Locate the cell with the specified text and output its [x, y] center coordinate. 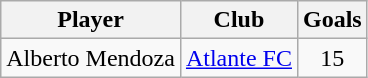
Atlante FC [238, 58]
Goals [332, 20]
Alberto Mendoza [91, 58]
Club [238, 20]
15 [332, 58]
Player [91, 20]
